From the cell containing the given text, extract its center point as (x, y) coordinate. 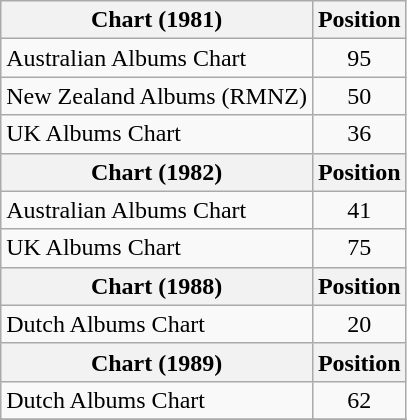
Chart (1988) (157, 286)
20 (359, 324)
New Zealand Albums (RMNZ) (157, 96)
41 (359, 210)
75 (359, 248)
62 (359, 400)
Chart (1989) (157, 362)
Chart (1982) (157, 172)
50 (359, 96)
95 (359, 58)
Chart (1981) (157, 20)
36 (359, 134)
